Return (X, Y) of the center of cell containing provided text 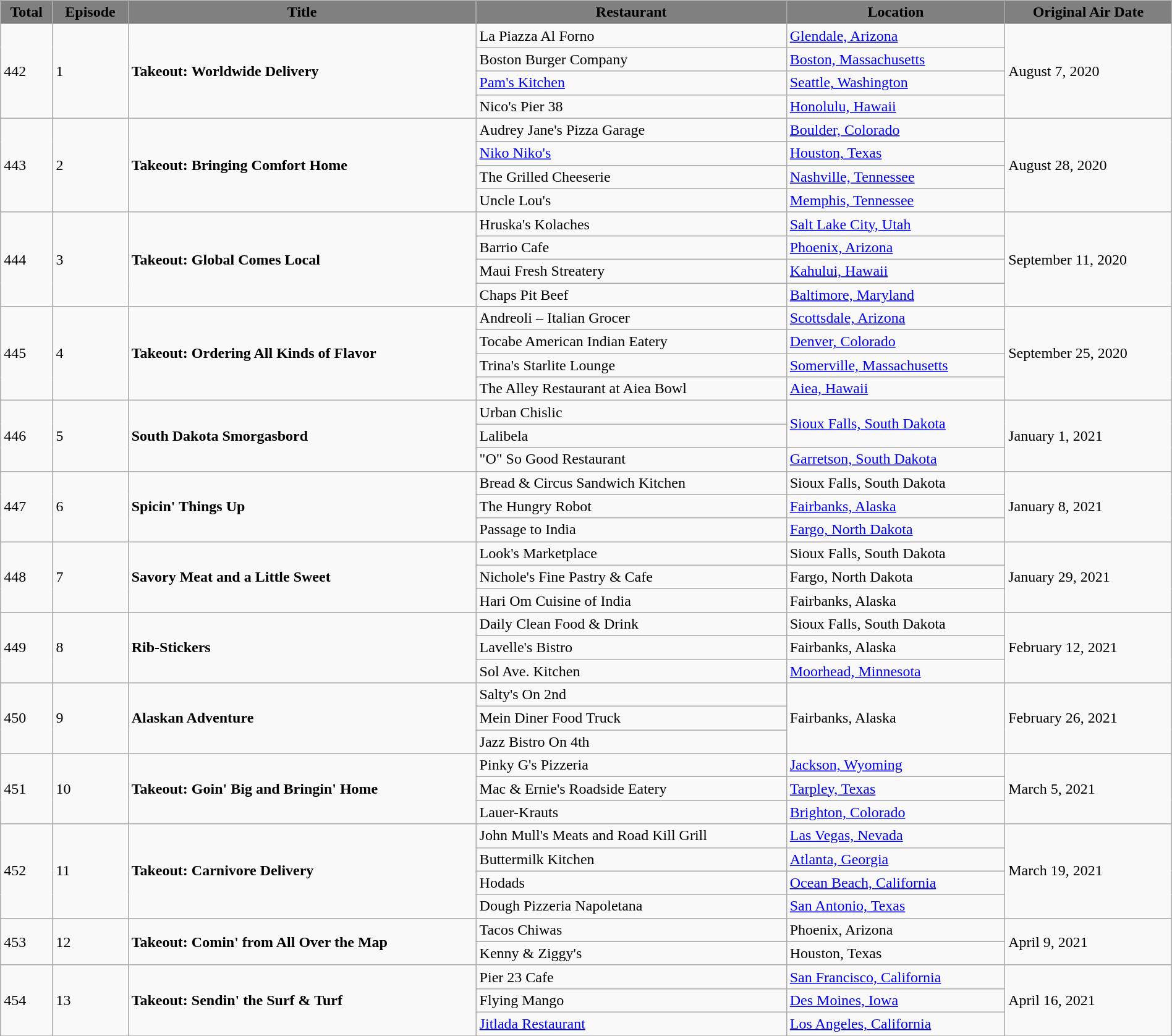
March 19, 2021 (1089, 871)
Tocabe American Indian Eatery (631, 342)
Boston Burger Company (631, 59)
February 26, 2021 (1089, 718)
Mac & Ernie's Roadside Eatery (631, 789)
South Dakota Smorgasbord (302, 436)
Nichole's Fine Pastry & Cafe (631, 577)
Atlanta, Georgia (895, 859)
August 28, 2020 (1089, 165)
9 (90, 718)
Audrey Jane's Pizza Garage (631, 130)
452 (27, 871)
Passage to India (631, 530)
September 11, 2020 (1089, 259)
April 16, 2021 (1089, 1000)
Alaskan Adventure (302, 718)
Denver, Colorado (895, 342)
The Alley Restaurant at Aiea Bowl (631, 389)
September 25, 2020 (1089, 354)
Memphis, Tennessee (895, 200)
445 (27, 354)
Rib-Stickers (302, 647)
2 (90, 165)
Daily Clean Food & Drink (631, 624)
Kenny & Ziggy's (631, 953)
11 (90, 871)
Scottsdale, Arizona (895, 318)
447 (27, 506)
Maui Fresh Streatery (631, 271)
Niko Niko's (631, 153)
446 (27, 436)
Glendale, Arizona (895, 36)
Episode (90, 12)
Tarpley, Texas (895, 789)
Jackson, Wyoming (895, 765)
8 (90, 647)
Takeout: Goin' Big and Bringin' Home (302, 789)
Hodads (631, 883)
Boulder, Colorado (895, 130)
6 (90, 506)
March 5, 2021 (1089, 789)
Salty's On 2nd (631, 695)
August 7, 2020 (1089, 71)
Look's Marketplace (631, 553)
Original Air Date (1089, 12)
Hari Om Cuisine of India (631, 600)
Lauer-Krauts (631, 812)
Brighton, Colorado (895, 812)
Nashville, Tennessee (895, 177)
Flying Mango (631, 1000)
Jazz Bistro On 4th (631, 742)
449 (27, 647)
3 (90, 259)
Andreoli – Italian Grocer (631, 318)
Trina's Starlite Lounge (631, 365)
Takeout: Carnivore Delivery (302, 871)
Chaps Pit Beef (631, 295)
Title (302, 12)
Aiea, Hawaii (895, 389)
13 (90, 1000)
7 (90, 577)
Somerville, Massachusetts (895, 365)
Jitlada Restaurant (631, 1024)
Pam's Kitchen (631, 83)
Takeout: Sendin' the Surf & Turf (302, 1000)
451 (27, 789)
443 (27, 165)
Nico's Pier 38 (631, 106)
Barrio Cafe (631, 247)
February 12, 2021 (1089, 647)
444 (27, 259)
Restaurant (631, 12)
Baltimore, Maryland (895, 295)
Buttermilk Kitchen (631, 859)
San Francisco, California (895, 977)
Boston, Massachusetts (895, 59)
Las Vegas, Nevada (895, 836)
Moorhead, Minnesota (895, 671)
January 1, 2021 (1089, 436)
Tacos Chiwas (631, 930)
Honolulu, Hawaii (895, 106)
Lavelle's Bistro (631, 647)
Takeout: Comin' from All Over the Map (302, 941)
Ocean Beach, California (895, 883)
"O" So Good Restaurant (631, 459)
Urban Chislic (631, 412)
Dough Pizzeria Napoletana (631, 906)
450 (27, 718)
Lalibela (631, 436)
John Mull's Meats and Road Kill Grill (631, 836)
1 (90, 71)
448 (27, 577)
Uncle Lou's (631, 200)
La Piazza Al Forno (631, 36)
Pinky G's Pizzeria (631, 765)
Kahului, Hawaii (895, 271)
Bread & Circus Sandwich Kitchen (631, 483)
Los Angeles, California (895, 1024)
Savory Meat and a Little Sweet (302, 577)
Hruska's Kolaches (631, 224)
Takeout: Bringing Comfort Home (302, 165)
Spicin' Things Up (302, 506)
10 (90, 789)
5 (90, 436)
4 (90, 354)
Mein Diner Food Truck (631, 718)
Pier 23 Cafe (631, 977)
January 29, 2021 (1089, 577)
Takeout: Worldwide Delivery (302, 71)
April 9, 2021 (1089, 941)
454 (27, 1000)
12 (90, 941)
The Grilled Cheeserie (631, 177)
Garretson, South Dakota (895, 459)
The Hungry Robot (631, 506)
San Antonio, Texas (895, 906)
Location (895, 12)
Seattle, Washington (895, 83)
Des Moines, Iowa (895, 1000)
January 8, 2021 (1089, 506)
Takeout: Ordering All Kinds of Flavor (302, 354)
442 (27, 71)
Salt Lake City, Utah (895, 224)
453 (27, 941)
Sol Ave. Kitchen (631, 671)
Takeout: Global Comes Local (302, 259)
Total (27, 12)
